Pinpoint the cell where the given text exists, returning its (x, y) midpoint coordinate. 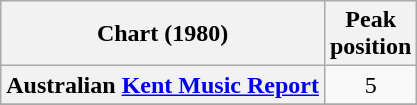
5 (370, 85)
Peakposition (370, 34)
Chart (1980) (163, 34)
Australian Kent Music Report (163, 85)
